Locate the cell with the specified text and output its [X, Y] center coordinate. 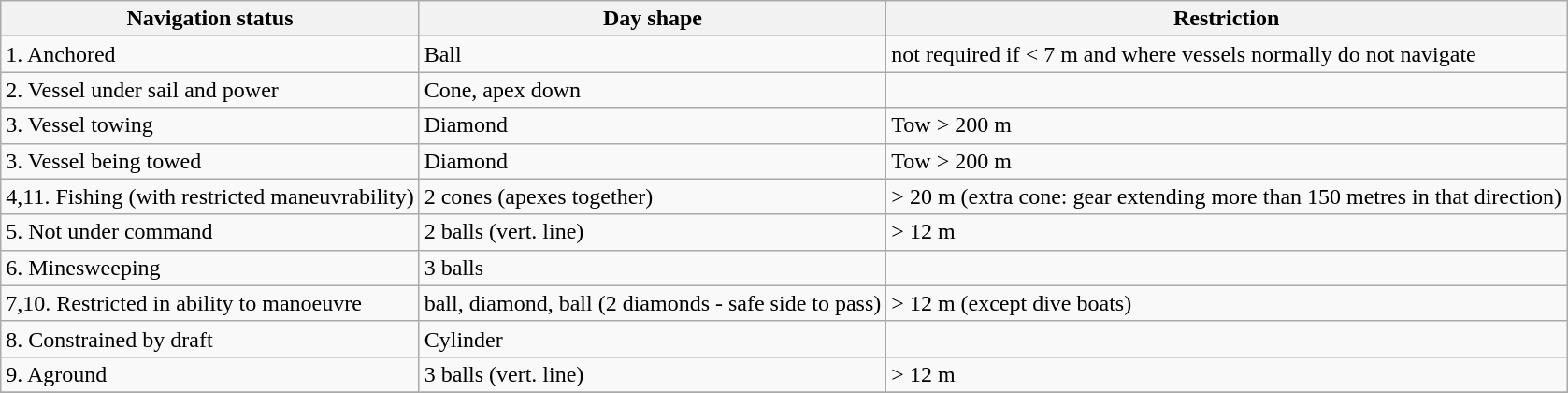
2 balls (vert. line) [653, 232]
Restriction [1227, 19]
2. Vessel under sail and power [209, 90]
1. Anchored [209, 54]
> 20 m (extra cone: gear extending more than 150 metres in that direction) [1227, 196]
3 balls [653, 268]
not required if < 7 m and where vessels normally do not navigate [1227, 54]
7,10. Restricted in ability to manoeuvre [209, 303]
Ball [653, 54]
8. Constrained by draft [209, 339]
3. Vessel being towed [209, 161]
6. Minesweeping [209, 268]
3. Vessel towing [209, 125]
5. Not under command [209, 232]
9. Aground [209, 374]
3 balls (vert. line) [653, 374]
Navigation status [209, 19]
> 12 m (except dive boats) [1227, 303]
4,11. Fishing (with restricted maneuvrability) [209, 196]
ball, diamond, ball (2 diamonds - safe side to pass) [653, 303]
Cylinder [653, 339]
Day shape [653, 19]
Cone, apex down [653, 90]
2 cones (apexes together) [653, 196]
